Extract the (X, Y) coordinate from the center of the cell holding the provided text.  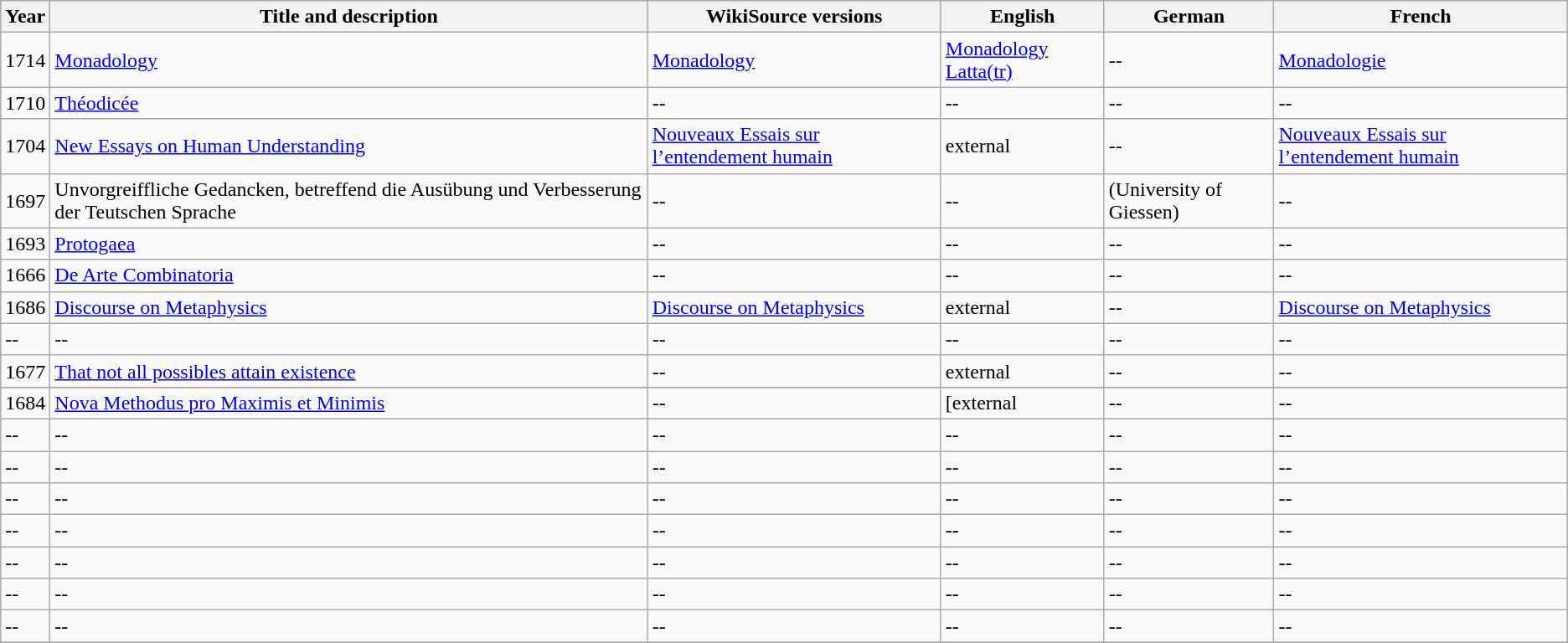
1693 (25, 244)
English (1022, 17)
Théodicée (348, 103)
Unvorgreiffliche Gedancken, betreffend die Ausübung und Verbesserung der Teutschen Sprache (348, 201)
Monadologie (1421, 60)
Year (25, 17)
1710 (25, 103)
That not all possibles attain existence (348, 371)
Nova Methodus pro Maximis et Minimis (348, 403)
De Arte Combinatoria (348, 275)
Title and description (348, 17)
1677 (25, 371)
1666 (25, 275)
1697 (25, 201)
(University of Giessen) (1189, 201)
1684 (25, 403)
1686 (25, 307)
New Essays on Human Understanding (348, 146)
WikiSource versions (794, 17)
1714 (25, 60)
French (1421, 17)
Monadology Latta(tr) (1022, 60)
1704 (25, 146)
Protogaea (348, 244)
[external (1022, 403)
German (1189, 17)
